Output the [x, y] coordinate of the center of the cell containing the given text.  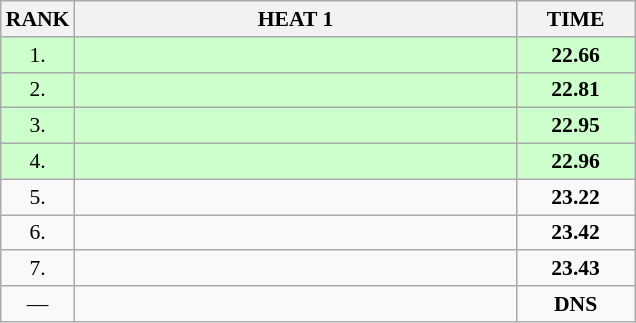
22.96 [576, 162]
22.66 [576, 55]
5. [38, 197]
23.42 [576, 233]
23.43 [576, 269]
6. [38, 233]
3. [38, 126]
7. [38, 269]
HEAT 1 [295, 19]
1. [38, 55]
4. [38, 162]
22.95 [576, 126]
TIME [576, 19]
— [38, 304]
DNS [576, 304]
RANK [38, 19]
22.81 [576, 90]
2. [38, 90]
23.22 [576, 197]
